For the text-containing cell, return its midpoint in [x, y] coordinate format. 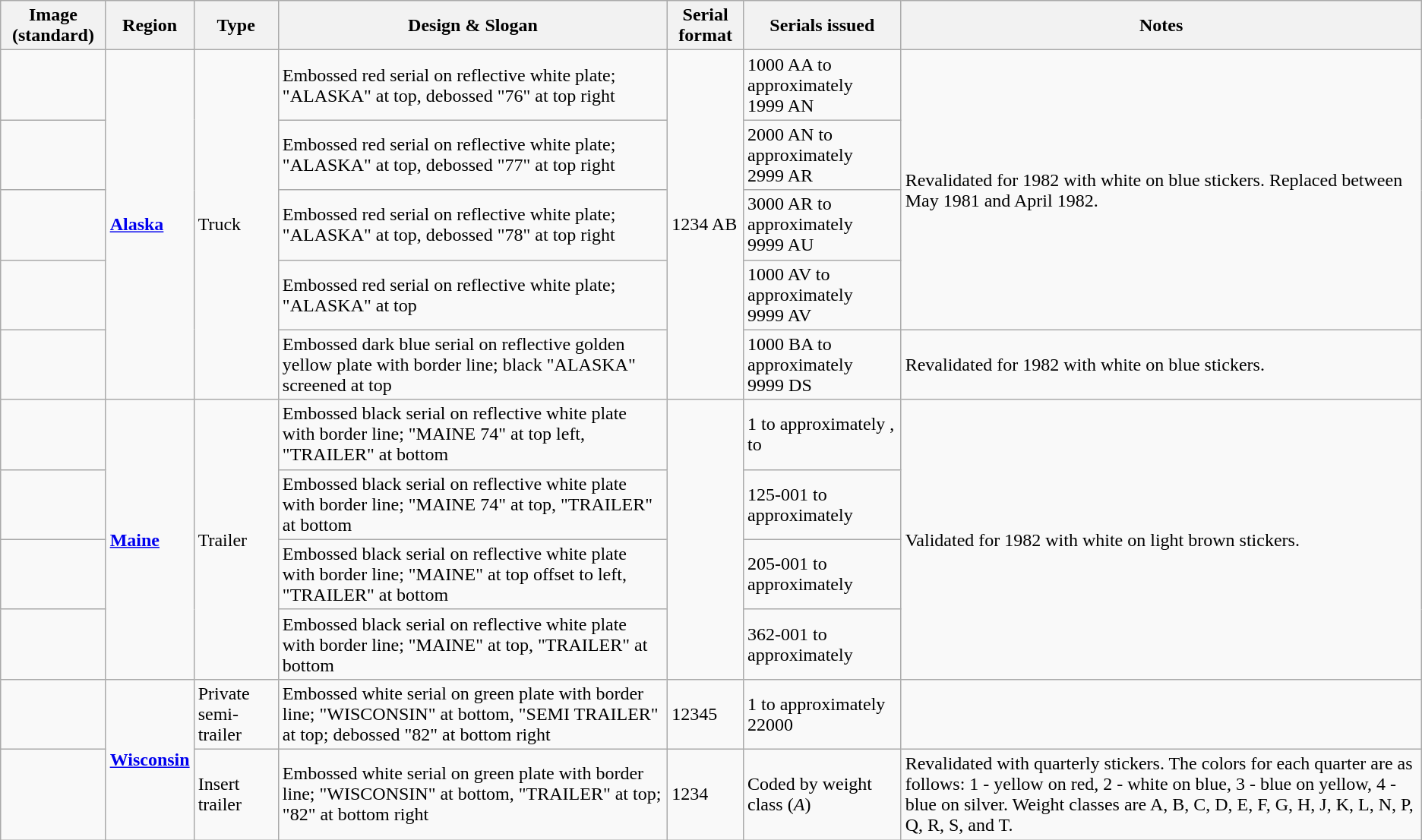
Private semi-trailer [235, 714]
Alaska [150, 225]
Coded by weight class (A) [823, 794]
1000 AA to approximately 1999 AN [823, 85]
Embossed dark blue serial on reflective golden yellow plate with border line; black "ALASKA" screened at top [472, 365]
Embossed white serial on green plate with border line; "WISCONSIN" at bottom, "TRAILER" at top; "82" at bottom right [472, 794]
Type [235, 26]
Revalidated for 1982 with white on blue stickers. [1161, 365]
Embossed black serial on reflective white plate with border line; "MAINE 74" at top left, "TRAILER" at bottom [472, 434]
Embossed red serial on reflective white plate; "ALASKA" at top [472, 295]
Embossed black serial on reflective white plate with border line; "MAINE 74" at top, "TRAILER" at bottom [472, 504]
Embossed red serial on reflective white plate; "ALASKA" at top, debossed "76" at top right [472, 85]
Embossed black serial on reflective white plate with border line; "MAINE" at top offset to left, "TRAILER" at bottom [472, 574]
Serials issued [823, 26]
2000 AN to approximately 2999 AR [823, 155]
Insert trailer [235, 794]
Region [150, 26]
205-001 to approximately [823, 574]
1000 AV to approximately 9999 AV [823, 295]
Notes [1161, 26]
Trailer [235, 539]
Embossed red serial on reflective white plate; "ALASKA" at top, debossed "77" at top right [472, 155]
Validated for 1982 with white on light brown stickers. [1161, 539]
Wisconsin [150, 759]
1234 AB [706, 225]
Design & Slogan [472, 26]
Embossed black serial on reflective white plate with border line; "MAINE" at top, "TRAILER" at bottom [472, 644]
3000 AR to approximately 9999 AU [823, 225]
1234 [706, 794]
Revalidated for 1982 with white on blue stickers. Replaced between May 1981 and April 1982. [1161, 190]
Embossed white serial on green plate with border line; "WISCONSIN" at bottom, "SEMI TRAILER" at top; debossed "82" at bottom right [472, 714]
125-001 to approximately [823, 504]
362-001 to approximately [823, 644]
Embossed red serial on reflective white plate; "ALASKA" at top, debossed "78" at top right [472, 225]
1000 BA to approximately 9999 DS [823, 365]
1 to approximately 22000 [823, 714]
1 to approximately , to [823, 434]
Maine [150, 539]
Image (standard) [53, 26]
12345 [706, 714]
Truck [235, 225]
Serial format [706, 26]
